Return the (x, y) coordinate for the center point of the cell that contains the specified text.  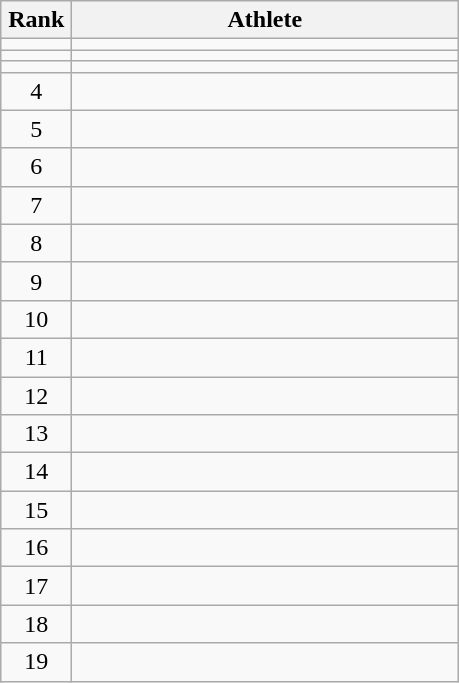
Athlete (265, 20)
5 (36, 129)
11 (36, 357)
10 (36, 319)
7 (36, 205)
15 (36, 510)
14 (36, 472)
16 (36, 548)
18 (36, 624)
19 (36, 662)
6 (36, 167)
4 (36, 91)
13 (36, 434)
Rank (36, 20)
12 (36, 395)
8 (36, 243)
17 (36, 586)
9 (36, 281)
